For the text-containing cell, return its midpoint in (x, y) coordinate format. 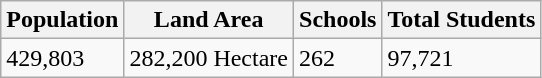
262 (338, 58)
Schools (338, 20)
429,803 (62, 58)
97,721 (462, 58)
282,200 Hectare (209, 58)
Land Area (209, 20)
Total Students (462, 20)
Population (62, 20)
